Detect which cell encompasses the target text, then output its [x, y] center coordinate. 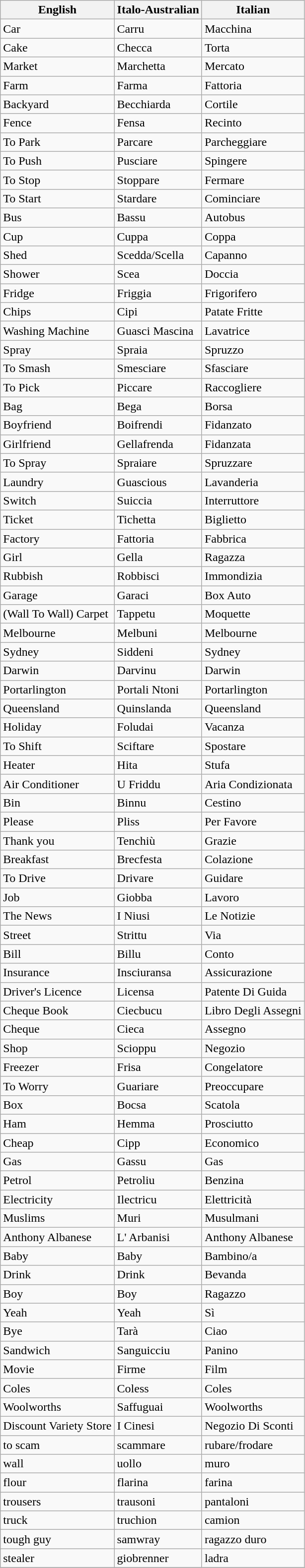
Negozio Di Sconti [253, 1426]
Gellafrenda [158, 444]
Factory [58, 538]
Panino [253, 1350]
Economico [253, 1142]
Strittu [158, 935]
Fabbrica [253, 538]
Tarà [158, 1331]
Grazie [253, 841]
Guascious [158, 482]
farina [253, 1483]
Holiday [58, 727]
trousers [58, 1502]
I Niusi [158, 916]
Spray [58, 350]
Insurance [58, 973]
Cup [58, 237]
Scioppu [158, 1048]
Melbuni [158, 633]
Car [58, 29]
Tenchiù [158, 841]
Cuppa [158, 237]
Pliss [158, 821]
Tappetu [158, 614]
pantaloni [253, 1502]
Autobus [253, 217]
Portali Ntoni [158, 690]
Foludai [158, 727]
Siddeni [158, 652]
To Push [58, 161]
To Spray [58, 463]
Cieca [158, 1029]
To Worry [58, 1086]
Cheque Book [58, 1010]
Lavanderia [253, 482]
Elettricità [253, 1199]
Farma [158, 85]
Cestino [253, 803]
Sandwich [58, 1350]
Robbisci [158, 576]
Libro Degli Assegni [253, 1010]
Ciao [253, 1331]
Bevanda [253, 1275]
Laundry [58, 482]
Fidanzato [253, 425]
Bin [58, 803]
English [58, 10]
Cheap [58, 1142]
Quinslanda [158, 708]
Licensa [158, 992]
Brecfesta [158, 860]
Smesciare [158, 369]
Petrol [58, 1181]
Parcheggiare [253, 142]
Fensa [158, 123]
Scatola [253, 1105]
rubare/frodare [253, 1445]
Preoccupare [253, 1086]
camion [253, 1520]
Washing Machine [58, 331]
Bag [58, 406]
Farm [58, 85]
Ham [58, 1124]
Bassu [158, 217]
To Pick [58, 387]
Muri [158, 1218]
Bega [158, 406]
Discount Variety Store [58, 1426]
Bambino/a [253, 1256]
Scea [158, 274]
Via [253, 935]
Hemma [158, 1124]
Fridge [58, 293]
Conto [253, 954]
Checca [158, 48]
Cake [58, 48]
Capanno [253, 255]
flarina [158, 1483]
Fence [58, 123]
tough guy [58, 1539]
Cominciare [253, 198]
Assegno [253, 1029]
The News [58, 916]
to scam [58, 1445]
Prosciutto [253, 1124]
Ilectricu [158, 1199]
Cortile [253, 104]
trausoni [158, 1502]
ladra [253, 1558]
Spostare [253, 746]
truchion [158, 1520]
Garaci [158, 595]
Lavatrice [253, 331]
Vacanza [253, 727]
Guasci Mascina [158, 331]
Drivare [158, 878]
Spruzzare [253, 463]
Musulmani [253, 1218]
To Park [58, 142]
Boifrendi [158, 425]
Spraia [158, 350]
Per Favore [253, 821]
Backyard [58, 104]
To Start [58, 198]
Ticket [58, 519]
Binnu [158, 803]
Moquette [253, 614]
Italo-Australian [158, 10]
Fidanzata [253, 444]
Muslims [58, 1218]
Marchetta [158, 66]
Stufa [253, 765]
Sciftare [158, 746]
Parcare [158, 142]
Guidare [253, 878]
Giobba [158, 897]
Lavoro [253, 897]
Billu [158, 954]
Cheque [58, 1029]
Ciecbucu [158, 1010]
Electricity [58, 1199]
samwray [158, 1539]
Heater [58, 765]
Carru [158, 29]
Piccare [158, 387]
Job [58, 897]
Bocsa [158, 1105]
Freezer [58, 1067]
Suiccia [158, 501]
Recinto [253, 123]
Fermare [253, 180]
Coless [158, 1388]
Firme [158, 1369]
stealer [58, 1558]
Patate Fritte [253, 312]
wall [58, 1464]
flour [58, 1483]
Italian [253, 10]
muro [253, 1464]
Colazione [253, 860]
Sfasciare [253, 369]
Benzina [253, 1181]
Breakfast [58, 860]
Le Notizie [253, 916]
Street [58, 935]
Spingere [253, 161]
Aria Condizionata [253, 784]
Interruttore [253, 501]
Ragazza [253, 558]
Shower [58, 274]
Rubbish [58, 576]
Shed [58, 255]
Guariare [158, 1086]
Girl [58, 558]
Torta [253, 48]
Patente Di Guida [253, 992]
Coppa [253, 237]
Shop [58, 1048]
Please [58, 821]
Driver's Licence [58, 992]
Girlfriend [58, 444]
Hita [158, 765]
U Friddu [158, 784]
To Stop [58, 180]
Insciuransa [158, 973]
ragazzo duro [253, 1539]
I Cinesi [158, 1426]
Stoppare [158, 180]
Raccogliere [253, 387]
giobrenner [158, 1558]
To Smash [58, 369]
To Shift [58, 746]
Bus [58, 217]
Saffuguai [158, 1407]
L' Arbanisi [158, 1237]
Becchiarda [158, 104]
Borsa [253, 406]
Cipp [158, 1142]
Chips [58, 312]
Frisa [158, 1067]
Switch [58, 501]
Bill [58, 954]
Cipi [158, 312]
Thank you [58, 841]
Film [253, 1369]
Scedda/Scella [158, 255]
Ragazzo [253, 1294]
Spruzzo [253, 350]
truck [58, 1520]
Movie [58, 1369]
Bye [58, 1331]
Pusciare [158, 161]
Garage [58, 595]
Macchina [253, 29]
Congelatore [253, 1067]
Petroliu [158, 1181]
Mercato [253, 66]
(Wall To Wall) Carpet [58, 614]
Gassu [158, 1162]
Immondizia [253, 576]
Darvinu [158, 671]
Tichetta [158, 519]
Spraiare [158, 463]
uollo [158, 1464]
Box Auto [253, 595]
Gella [158, 558]
Biglietto [253, 519]
Doccia [253, 274]
scammare [158, 1445]
Sanguicciu [158, 1350]
Frigorifero [253, 293]
To Drive [58, 878]
Boyfriend [58, 425]
Box [58, 1105]
Assicurazione [253, 973]
Stardare [158, 198]
Negozio [253, 1048]
Sì [253, 1313]
Friggia [158, 293]
Market [58, 66]
Air Conditioner [58, 784]
